Scan for the cell matching the given text and deliver its [X, Y] coordinate at center. 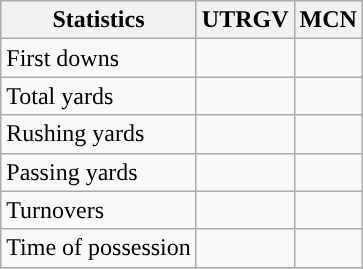
Passing yards [99, 172]
UTRGV [245, 20]
Turnovers [99, 210]
Rushing yards [99, 134]
Total yards [99, 96]
Statistics [99, 20]
MCN [328, 20]
Time of possession [99, 248]
First downs [99, 58]
